Return [x, y] of the center of cell containing provided text 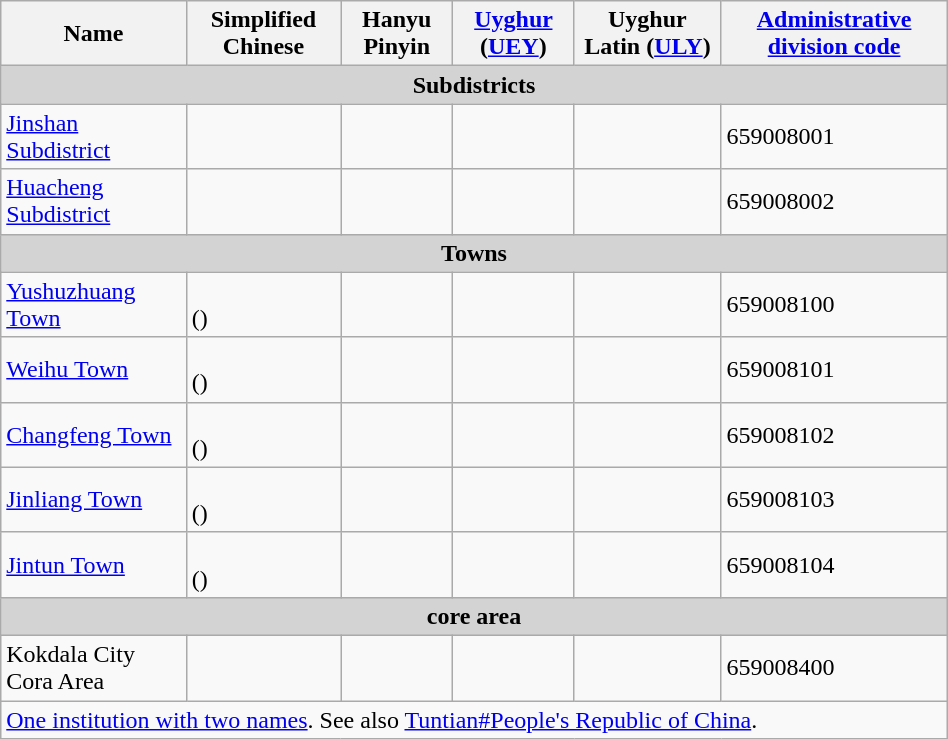
659008104 [834, 564]
659008001 [834, 136]
Uyghur (UEY) [514, 34]
Administrative division code [834, 34]
Simplified Chinese [264, 34]
One institution with two names. See also Tuntian#People's Republic of China. [474, 719]
Changfeng Town [94, 434]
Name [94, 34]
Uyghur Latin (ULY) [648, 34]
659008400 [834, 668]
Hanyu Pinyin [397, 34]
Yushuzhuang Town [94, 304]
659008002 [834, 202]
Kokdala City Cora Area [94, 668]
Jinliang Town [94, 500]
Jinshan Subdistrict [94, 136]
659008100 [834, 304]
Weihu Town [94, 370]
Jintun Town [94, 564]
Towns [474, 253]
659008101 [834, 370]
Huacheng Subdistrict [94, 202]
659008102 [834, 434]
core area [474, 616]
659008103 [834, 500]
Subdistricts [474, 85]
